Determine the [x, y] coordinate at the center of the cell enclosing the given text.  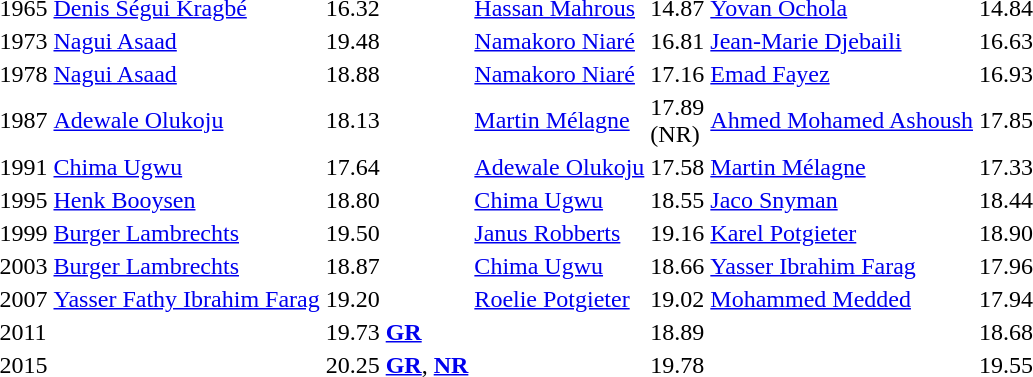
Yasser Fathy Ibrahim Farag [186, 299]
Janus Robberts [560, 233]
Roelie Potgieter [560, 299]
18.80 [397, 200]
17.16 [678, 74]
16.81 [678, 41]
18.66 [678, 266]
Ahmed Mohamed Ashoush [842, 120]
18.87 [397, 266]
17.58 [678, 167]
18.13 [397, 120]
19.16 [678, 233]
18.89 [678, 332]
18.88 [397, 74]
Henk Booysen [186, 200]
Emad Fayez [842, 74]
18.55 [678, 200]
Mohammed Medded [842, 299]
19.48 [397, 41]
19.50 [397, 233]
Yasser Ibrahim Farag [842, 266]
17.64 [397, 167]
Jean-Marie Djebaili [842, 41]
19.02 [678, 299]
17.89(NR) [678, 120]
Jaco Snyman [842, 200]
19.20 [397, 299]
Karel Potgieter [842, 233]
19.73 GR [397, 332]
